Determine the [X, Y] coordinate at the center of the cell enclosing the given text.  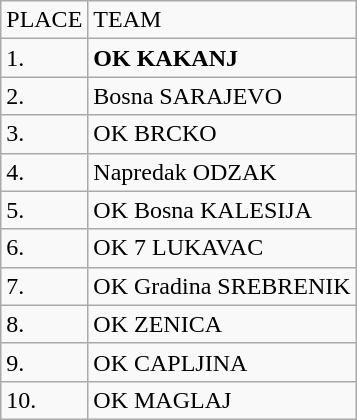
OK KAKANJ [222, 58]
OK Bosna KALESIJA [222, 210]
10. [44, 400]
7. [44, 286]
OK BRCKO [222, 134]
6. [44, 248]
8. [44, 324]
2. [44, 96]
OK 7 LUKAVAC [222, 248]
OK Gradina SREBRENIK [222, 286]
OK ZENICA [222, 324]
TEAM [222, 20]
4. [44, 172]
9. [44, 362]
3. [44, 134]
Napredak ODZAK [222, 172]
5. [44, 210]
PLACE [44, 20]
1. [44, 58]
Bosna SARAJEVO [222, 96]
OK MAGLAJ [222, 400]
OK CAPLJINA [222, 362]
